Return the [X, Y] coordinate for the center point of the cell that contains the specified text.  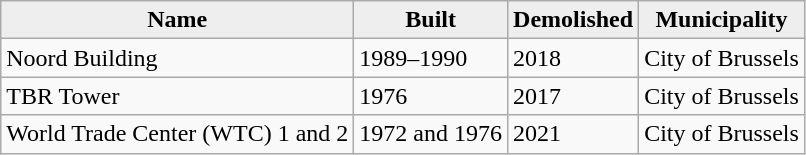
2018 [574, 58]
TBR Tower [178, 96]
Municipality [722, 20]
1976 [431, 96]
1972 and 1976 [431, 134]
Built [431, 20]
Demolished [574, 20]
World Trade Center (WTC) 1 and 2 [178, 134]
Name [178, 20]
2017 [574, 96]
2021 [574, 134]
1989–1990 [431, 58]
Noord Building [178, 58]
